Find where the given text appears and provide that cell's center as [X, Y] coordinate. 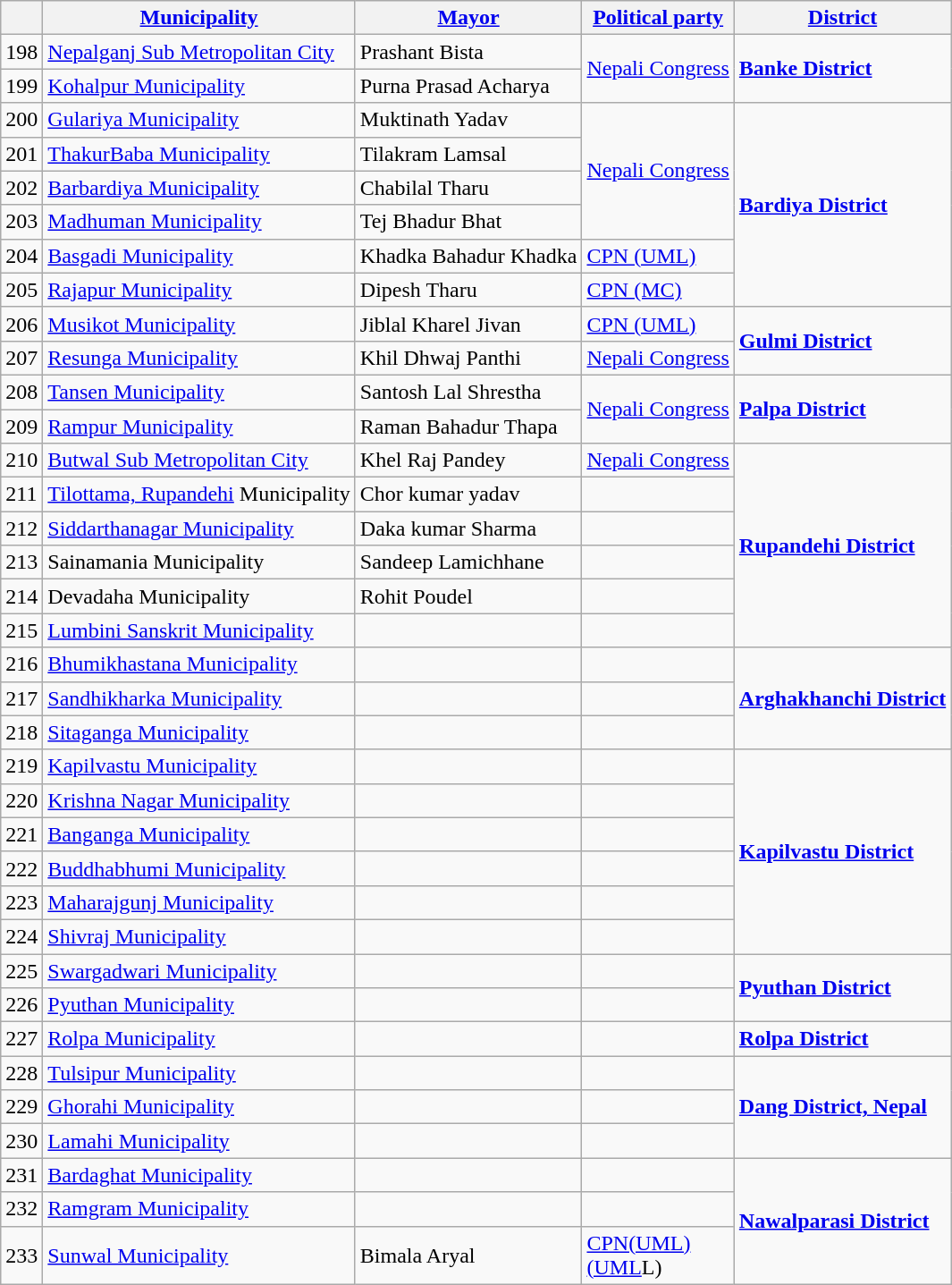
Kapilvastu District [842, 851]
Sitaganga Municipality [199, 732]
Dipesh Tharu [468, 290]
216 [21, 664]
Mayor [468, 18]
226 [21, 1005]
Jiblal Kharel Jivan [468, 324]
Lumbini Sanskrit Municipality [199, 630]
Krishna Nagar Municipality [199, 800]
Bardiya District [842, 205]
Resunga Municipality [199, 358]
Rolpa Municipality [199, 1039]
232 [21, 1209]
Prashant Bista [468, 52]
Banke District [842, 69]
Barbardiya Municipality [199, 188]
205 [21, 290]
Siddarthanagar Municipality [199, 528]
District [842, 18]
201 [21, 154]
214 [21, 596]
Khadka Bahadur Khadka [468, 256]
Santosh Lal Shrestha [468, 392]
221 [21, 834]
Raman Bahadur Thapa [468, 427]
199 [21, 86]
Gulmi District [842, 341]
230 [21, 1141]
229 [21, 1107]
Khil Dhwaj Panthi [468, 358]
209 [21, 427]
211 [21, 495]
Nawalparasi District [842, 1222]
202 [21, 188]
Political party [658, 18]
Ghorahi Municipality [199, 1107]
Municipality [199, 18]
227 [21, 1039]
Tilottama, Rupandehi Municipality [199, 495]
Rupandehi District [842, 545]
215 [21, 630]
Musikot Municipality [199, 324]
228 [21, 1073]
Sandhikharka Municipality [199, 698]
CPN (MC) [658, 290]
213 [21, 562]
198 [21, 52]
Swargadwari Municipality [199, 970]
Tansen Municipality [199, 392]
206 [21, 324]
Pyuthan Municipality [199, 1005]
Pyuthan District [842, 987]
Bhumikhastana Municipality [199, 664]
Daka kumar Sharma [468, 528]
220 [21, 800]
218 [21, 732]
Bardaghat Municipality [199, 1175]
222 [21, 868]
Sandeep Lamichhane [468, 562]
Purna Prasad Acharya [468, 86]
Dang District, Nepal [842, 1107]
Nepalganj Sub Metropolitan City [199, 52]
Bimala Aryal [468, 1255]
224 [21, 936]
210 [21, 461]
Madhuman Municipality [199, 222]
225 [21, 970]
207 [21, 358]
Kohalpur Municipality [199, 86]
Banganga Municipality [199, 834]
Arghakhanchi District [842, 698]
Muktinath Yadav [468, 120]
Tulsipur Municipality [199, 1073]
231 [21, 1175]
Shivraj Municipality [199, 936]
Khel Raj Pandey [468, 461]
Maharajgunj Municipality [199, 902]
200 [21, 120]
CPN(UML)(UMLL) [658, 1255]
217 [21, 698]
Kapilvastu Municipality [199, 766]
Basgadi Municipality [199, 256]
Gulariya Municipality [199, 120]
223 [21, 902]
203 [21, 222]
Lamahi Municipality [199, 1141]
Sainamania Municipality [199, 562]
Buddhabhumi Municipality [199, 868]
204 [21, 256]
Rohit Poudel [468, 596]
Tej Bhadur Bhat [468, 222]
219 [21, 766]
Rajapur Municipality [199, 290]
Palpa District [842, 409]
Rampur Municipality [199, 427]
233 [21, 1255]
Butwal Sub Metropolitan City [199, 461]
Chabilal Tharu [468, 188]
Devadaha Municipality [199, 596]
Tilakram Lamsal [468, 154]
Rolpa District [842, 1039]
Ramgram Municipality [199, 1209]
212 [21, 528]
ThakurBaba Municipality [199, 154]
208 [21, 392]
Chor kumar yadav [468, 495]
Sunwal Municipality [199, 1255]
